Return the (X, Y) coordinate for the center point of the cell that contains the specified text.  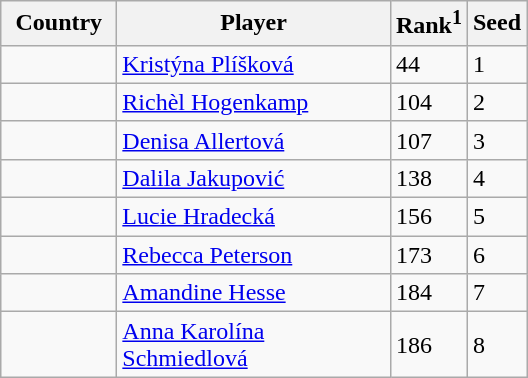
Anna Karolína Schmiedlová (254, 344)
173 (428, 255)
Kristýna Plíšková (254, 64)
44 (428, 64)
Amandine Hesse (254, 293)
7 (496, 293)
156 (428, 217)
184 (428, 293)
Player (254, 24)
138 (428, 178)
186 (428, 344)
Rank1 (428, 24)
1 (496, 64)
107 (428, 140)
6 (496, 255)
Denisa Allertová (254, 140)
5 (496, 217)
4 (496, 178)
Richèl Hogenkamp (254, 102)
Lucie Hradecká (254, 217)
8 (496, 344)
2 (496, 102)
Dalila Jakupović (254, 178)
Country (59, 24)
Rebecca Peterson (254, 255)
3 (496, 140)
104 (428, 102)
Seed (496, 24)
